Detect which cell encompasses the target text, then output its (x, y) center coordinate. 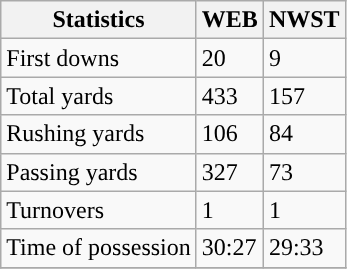
First downs (99, 58)
106 (230, 134)
73 (304, 172)
9 (304, 58)
29:33 (304, 248)
433 (230, 96)
Passing yards (99, 172)
Rushing yards (99, 134)
20 (230, 58)
84 (304, 134)
327 (230, 172)
Statistics (99, 20)
30:27 (230, 248)
Turnovers (99, 210)
WEB (230, 20)
Total yards (99, 96)
157 (304, 96)
Time of possession (99, 248)
NWST (304, 20)
